Return the (X, Y) coordinate for the center point of the cell that contains the specified text.  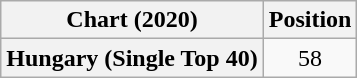
Chart (2020) (132, 20)
Position (310, 20)
Hungary (Single Top 40) (132, 58)
58 (310, 58)
